Return [X, Y] of the center of cell containing provided text 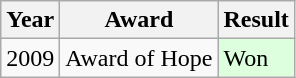
Won [256, 58]
Award [139, 20]
Award of Hope [139, 58]
2009 [30, 58]
Result [256, 20]
Year [30, 20]
